Extract the [X, Y] coordinate from the center of the cell holding the provided text.  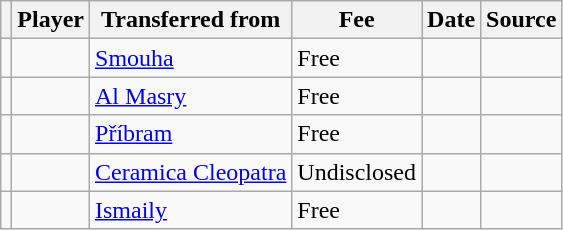
Source [522, 20]
Transferred from [191, 20]
Al Masry [191, 96]
Smouha [191, 58]
Date [452, 20]
Příbram [191, 134]
Player [51, 20]
Ismaily [191, 210]
Fee [357, 20]
Undisclosed [357, 172]
Ceramica Cleopatra [191, 172]
